For the text-containing cell, return its midpoint in (x, y) coordinate format. 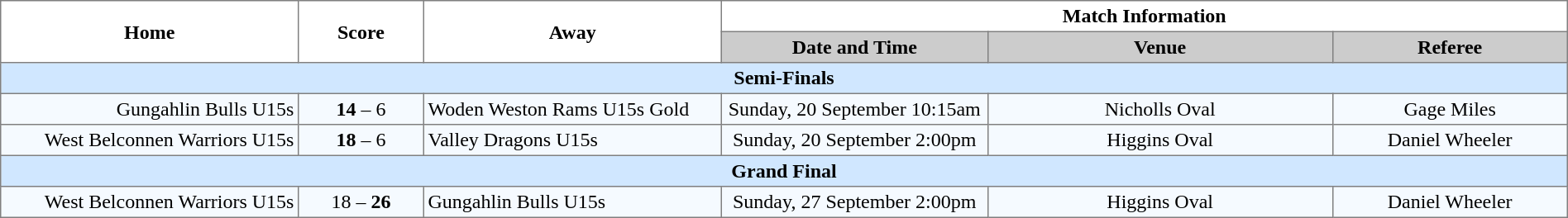
Score (361, 31)
Woden Weston Rams U15s Gold (572, 109)
Sunday, 20 September 2:00pm (854, 140)
Referee (1450, 47)
Grand Final (784, 171)
Home (150, 31)
Sunday, 27 September 2:00pm (854, 202)
18 – 6 (361, 140)
Valley Dragons U15s (572, 140)
Away (572, 31)
Venue (1159, 47)
Sunday, 20 September 10:15am (854, 109)
Gage Miles (1450, 109)
Nicholls Oval (1159, 109)
14 – 6 (361, 109)
Semi-Finals (784, 78)
Match Information (1145, 17)
Date and Time (854, 47)
18 – 26 (361, 202)
